Return the [X, Y] coordinate for the center point of the cell that contains the specified text.  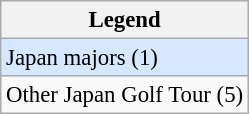
Legend [125, 20]
Other Japan Golf Tour (5) [125, 95]
Japan majors (1) [125, 58]
